Capture the cell that displays the provided text and extract its [X, Y] central coordinate. 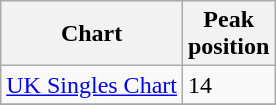
Chart [92, 34]
14 [228, 85]
UK Singles Chart [92, 85]
Peakposition [228, 34]
